Return [x, y] of the center of cell containing provided text 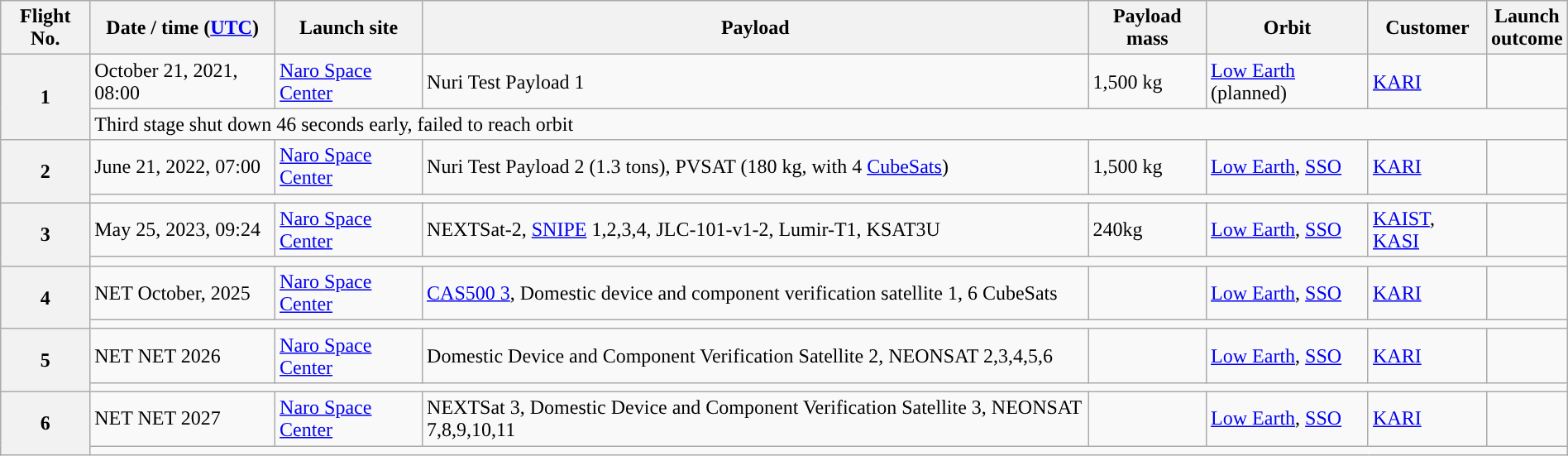
6 [45, 423]
Low Earth (planned) [1288, 81]
1 [45, 98]
May 25, 2023, 09:24 [183, 230]
240kg [1148, 230]
Customer [1427, 28]
3 [45, 234]
5 [45, 360]
Flight No. [45, 28]
October 21, 2021, 08:00 [183, 81]
Launch site [349, 28]
Orbit [1288, 28]
Nuri Test Payload 1 [756, 81]
NEXTSat-2, SNIPE 1,2,3,4, JLC-101-v1-2, Lumir-T1, KSAT3U [756, 230]
June 21, 2022, 07:00 [183, 167]
Payload [756, 28]
NET NET 2026 [183, 356]
NET October, 2025 [183, 293]
Launch outcome [1527, 28]
Date / time (UTC) [183, 28]
Payload mass [1148, 28]
KAIST, KASI [1427, 230]
Domestic Device and Component Verification Satellite 2, NEONSAT 2,3,4,5,6 [756, 356]
Nuri Test Payload 2 (1.3 tons), PVSAT (180 kg, with 4 CubeSats) [756, 167]
NET NET 2027 [183, 419]
CAS500 3, Domestic device and component verification satellite 1, 6 CubeSats [756, 293]
2 [45, 171]
4 [45, 297]
Third stage shut down 46 seconds early, failed to reach orbit [829, 124]
NEXTSat 3, Domestic Device and Component Verification Satellite 3, NEONSAT 7,8,9,10,11 [756, 419]
